Output the [x, y] coordinate of the center of the cell containing the given text.  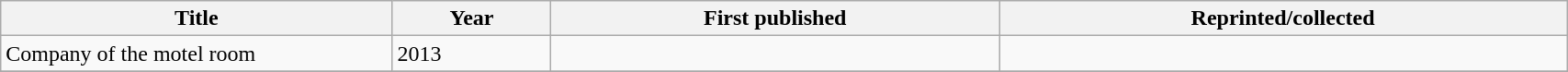
Reprinted/collected [1283, 18]
Company of the motel room [197, 54]
Title [197, 18]
Year [472, 18]
2013 [472, 54]
First published [775, 18]
